Output the (x, y) coordinate of the center of the cell containing the given text.  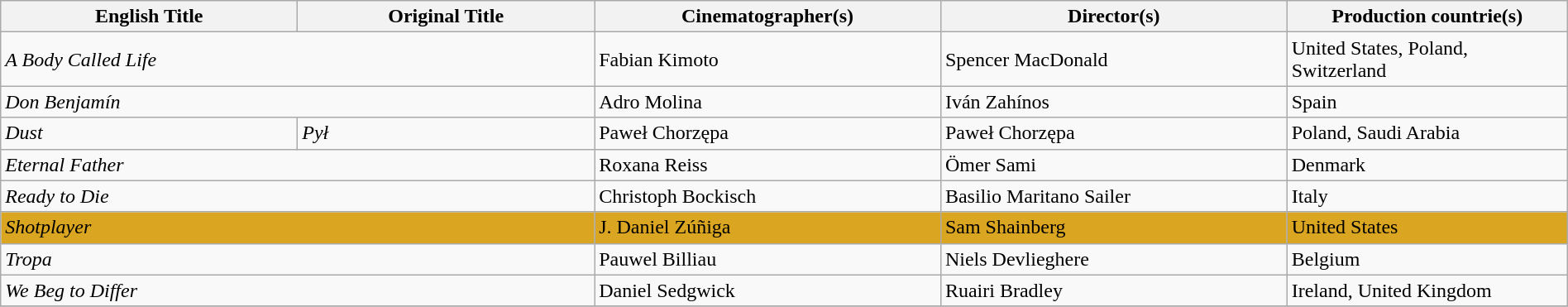
J. Daniel Zúñiga (767, 228)
Spencer MacDonald (1113, 60)
United States, Poland, Switzerland (1427, 60)
Ömer Sami (1113, 165)
Roxana Reiss (767, 165)
A Body Called Life (298, 60)
Dust (149, 133)
Original Title (447, 17)
Adro Molina (767, 102)
Director(s) (1113, 17)
Pył (447, 133)
We Beg to Differ (298, 290)
United States (1427, 228)
Poland, Saudi Arabia (1427, 133)
Production countrie(s) (1427, 17)
Iván Zahínos (1113, 102)
Spain (1427, 102)
Ireland, United Kingdom (1427, 290)
Daniel Sedgwick (767, 290)
Sam Shainberg (1113, 228)
Pauwel Billiau (767, 259)
Tropa (298, 259)
Eternal Father (298, 165)
Cinematographer(s) (767, 17)
Shotplayer (298, 228)
Ruairi Bradley (1113, 290)
Christoph Bockisch (767, 196)
Fabian Kimoto (767, 60)
Niels Devlieghere (1113, 259)
Don Benjamín (298, 102)
Belgium (1427, 259)
Italy (1427, 196)
Ready to Die (298, 196)
English Title (149, 17)
Basilio Maritano Sailer (1113, 196)
Denmark (1427, 165)
